Determine the [x, y] coordinate at the center of the cell enclosing the given text.  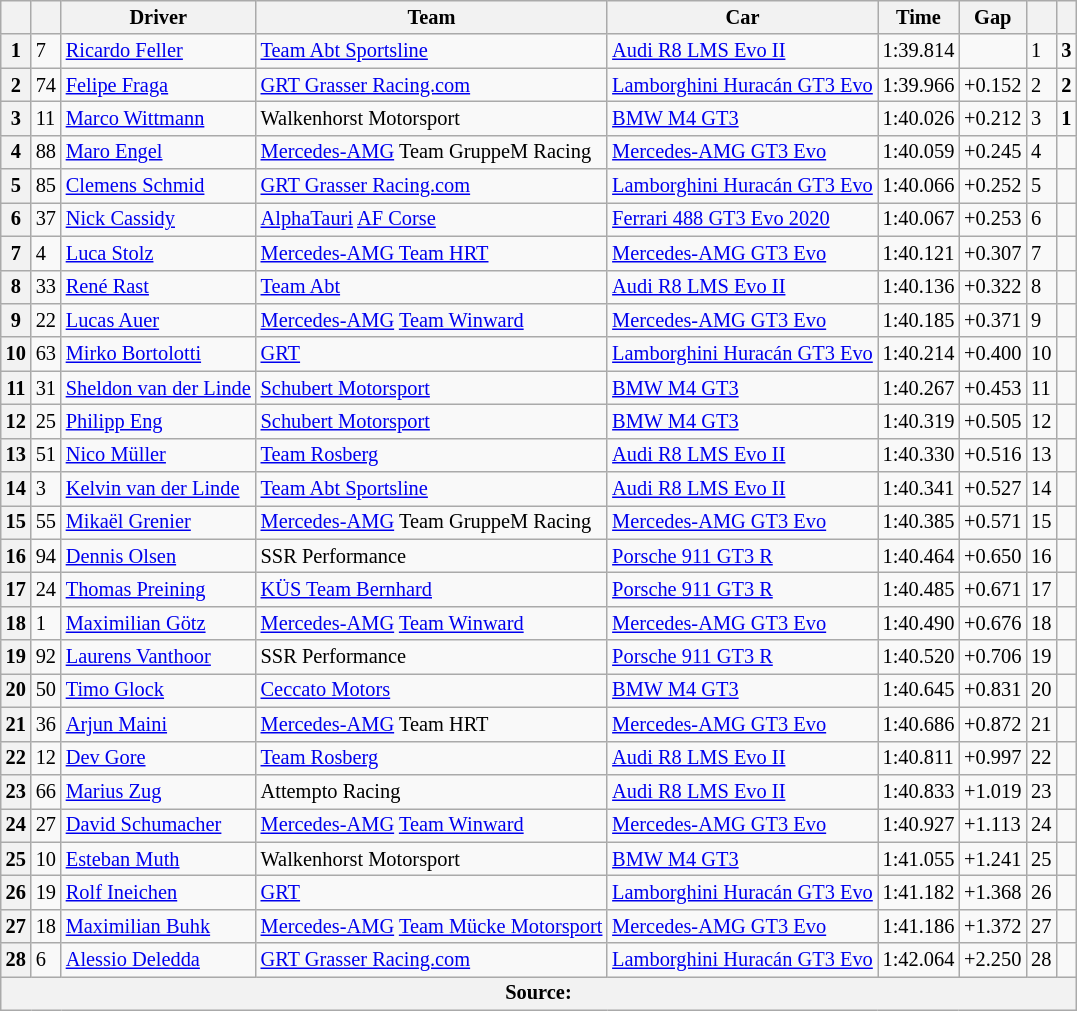
85 [46, 186]
+0.505 [992, 421]
Kelvin van der Linde [158, 489]
36 [46, 724]
+0.571 [992, 522]
René Rast [158, 287]
Thomas Preining [158, 589]
1:41.055 [919, 859]
Gap [992, 17]
1:41.182 [919, 892]
Maximilian Buhk [158, 926]
Dennis Olsen [158, 556]
1:40.833 [919, 791]
+1.241 [992, 859]
+0.252 [992, 186]
94 [46, 556]
Source: [538, 993]
+0.997 [992, 758]
1:40.067 [919, 219]
+0.400 [992, 354]
33 [46, 287]
+1.019 [992, 791]
1:40.330 [919, 455]
+0.671 [992, 589]
+0.516 [992, 455]
+0.152 [992, 85]
+0.371 [992, 320]
1:40.214 [919, 354]
1:40.645 [919, 690]
+0.307 [992, 253]
Arjun Maini [158, 724]
55 [46, 522]
1:40.927 [919, 825]
Esteban Muth [158, 859]
1:40.026 [919, 118]
Maro Engel [158, 152]
Philipp Eng [158, 421]
1:40.490 [919, 623]
Driver [158, 17]
Ricardo Feller [158, 51]
63 [46, 354]
1:40.136 [919, 287]
1:40.464 [919, 556]
Mercedes-AMG Team Mücke Motorsport [432, 926]
Luca Stolz [158, 253]
1:40.066 [919, 186]
+0.676 [992, 623]
1:40.185 [919, 320]
Ceccato Motors [432, 690]
31 [46, 388]
1:40.385 [919, 522]
+0.527 [992, 489]
David Schumacher [158, 825]
1:40.520 [919, 657]
+1.113 [992, 825]
1:40.485 [919, 589]
Dev Gore [158, 758]
+1.368 [992, 892]
Mirko Bortolotti [158, 354]
1:39.966 [919, 85]
Alessio Deledda [158, 960]
1:39.814 [919, 51]
1:40.121 [919, 253]
Maximilian Götz [158, 623]
1:40.319 [919, 421]
Clemens Schmid [158, 186]
50 [46, 690]
AlphaTauri AF Corse [432, 219]
Nico Müller [158, 455]
1:40.686 [919, 724]
Nick Cassidy [158, 219]
+0.245 [992, 152]
1:40.267 [919, 388]
+0.872 [992, 724]
Ferrari 488 GT3 Evo 2020 [742, 219]
Felipe Fraga [158, 85]
Sheldon van der Linde [158, 388]
37 [46, 219]
Lucas Auer [158, 320]
+2.250 [992, 960]
+0.706 [992, 657]
+1.372 [992, 926]
1:40.341 [919, 489]
Timo Glock [158, 690]
74 [46, 85]
Team Abt [432, 287]
Car [742, 17]
Team [432, 17]
Time [919, 17]
88 [46, 152]
KÜS Team Bernhard [432, 589]
Marius Zug [158, 791]
Rolf Ineichen [158, 892]
Attempto Racing [432, 791]
92 [46, 657]
Laurens Vanthoor [158, 657]
Marco Wittmann [158, 118]
1:40.811 [919, 758]
+0.212 [992, 118]
1:41.186 [919, 926]
+0.253 [992, 219]
+0.322 [992, 287]
66 [46, 791]
+0.453 [992, 388]
1:40.059 [919, 152]
1:42.064 [919, 960]
51 [46, 455]
Mikaël Grenier [158, 522]
+0.831 [992, 690]
+0.650 [992, 556]
